Extract the [x, y] coordinate from the center of the cell holding the provided text.  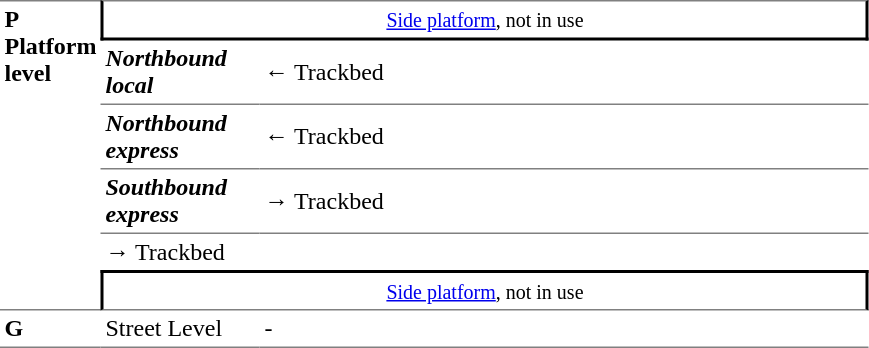
Northbound local [180, 72]
G [50, 329]
Street Level [180, 329]
Southbound express [180, 202]
PPlatform level [50, 155]
Northbound express [180, 137]
- [564, 329]
